For the text-containing cell, return its midpoint in (x, y) coordinate format. 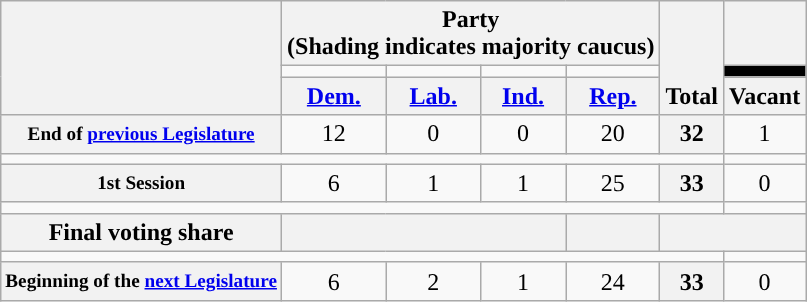
25 (613, 183)
Total (692, 58)
32 (692, 134)
2 (433, 281)
Ind. (523, 96)
Party (Shading indicates majority caucus) (471, 34)
Dem. (334, 96)
Vacant (764, 96)
1st Session (142, 183)
20 (613, 134)
Lab. (433, 96)
24 (613, 281)
12 (334, 134)
Beginning of the next Legislature (142, 281)
End of previous Legislature (142, 134)
Final voting share (142, 232)
Rep. (613, 96)
